Identify which cell holds the provided text, then report its [X, Y] central coordinate. 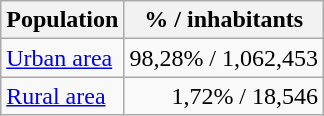
Population [62, 20]
Urban area [62, 58]
1,72% / 18,546 [224, 96]
% / inhabitants [224, 20]
Rural area [62, 96]
98,28% / 1,062,453 [224, 58]
